Pinpoint the cell where the given text exists, returning its (x, y) midpoint coordinate. 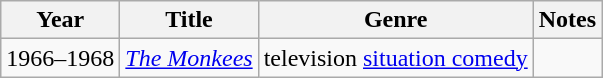
1966–1968 (60, 58)
television situation comedy (396, 58)
Notes (567, 20)
Year (60, 20)
The Monkees (189, 58)
Title (189, 20)
Genre (396, 20)
